Detect which cell encompasses the target text, then output its (X, Y) center coordinate. 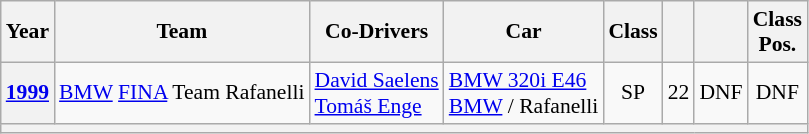
Co-Drivers (377, 32)
David Saelens Tomáš Enge (377, 92)
Class (632, 32)
Car (524, 32)
SP (632, 92)
Team (182, 32)
Year (28, 32)
ClassPos. (778, 32)
BMW FINA Team Rafanelli (182, 92)
BMW 320i E46BMW / Rafanelli (524, 92)
22 (679, 92)
1999 (28, 92)
